Output the [x, y] coordinate of the center of the cell containing the given text.  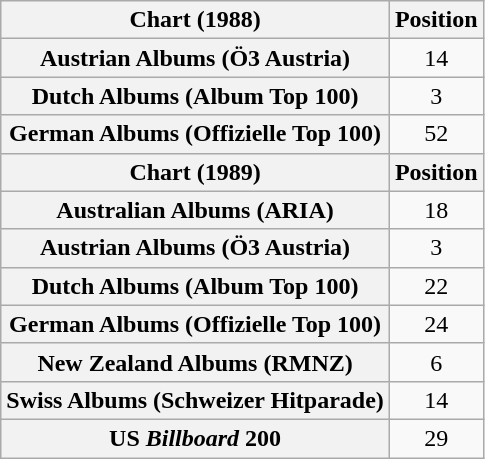
22 [436, 286]
6 [436, 362]
Chart (1989) [196, 172]
Chart (1988) [196, 20]
New Zealand Albums (RMNZ) [196, 362]
US Billboard 200 [196, 438]
18 [436, 210]
Australian Albums (ARIA) [196, 210]
Swiss Albums (Schweizer Hitparade) [196, 400]
52 [436, 134]
29 [436, 438]
24 [436, 324]
